Find where the given text appears and provide that cell's center as [X, Y] coordinate. 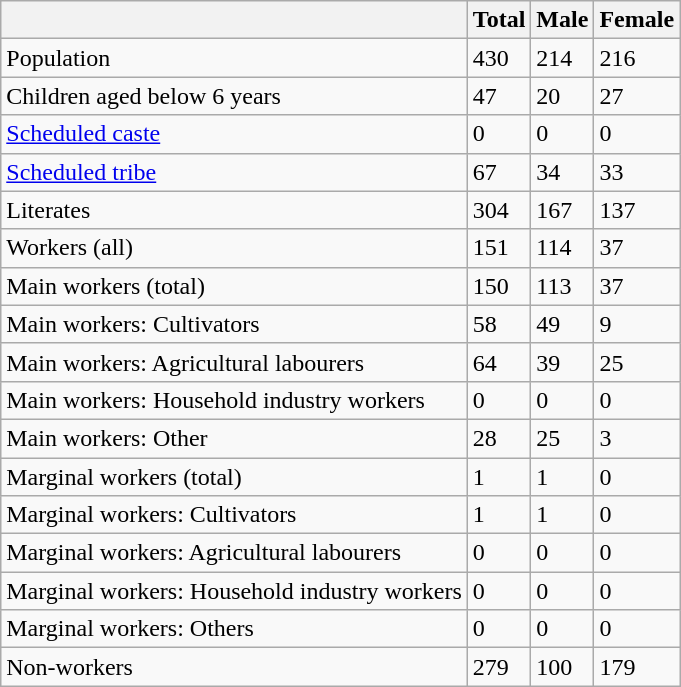
Marginal workers: Household industry workers [234, 591]
Main workers: Cultivators [234, 324]
216 [637, 58]
Marginal workers: Agricultural labourers [234, 553]
137 [637, 210]
Scheduled tribe [234, 172]
Main workers: Household industry workers [234, 400]
Male [562, 20]
Total [499, 20]
34 [562, 172]
430 [499, 58]
150 [499, 286]
Marginal workers (total) [234, 477]
167 [562, 210]
Population [234, 58]
Main workers: Other [234, 438]
28 [499, 438]
151 [499, 248]
Non-workers [234, 667]
3 [637, 438]
Literates [234, 210]
279 [499, 667]
49 [562, 324]
9 [637, 324]
304 [499, 210]
20 [562, 96]
100 [562, 667]
58 [499, 324]
67 [499, 172]
Workers (all) [234, 248]
Marginal workers: Others [234, 629]
179 [637, 667]
114 [562, 248]
Main workers: Agricultural labourers [234, 362]
Main workers (total) [234, 286]
39 [562, 362]
47 [499, 96]
27 [637, 96]
Scheduled caste [234, 134]
64 [499, 362]
Marginal workers: Cultivators [234, 515]
214 [562, 58]
113 [562, 286]
33 [637, 172]
Children aged below 6 years [234, 96]
Female [637, 20]
